Return the (X, Y) coordinate for the center point of the cell that contains the specified text.  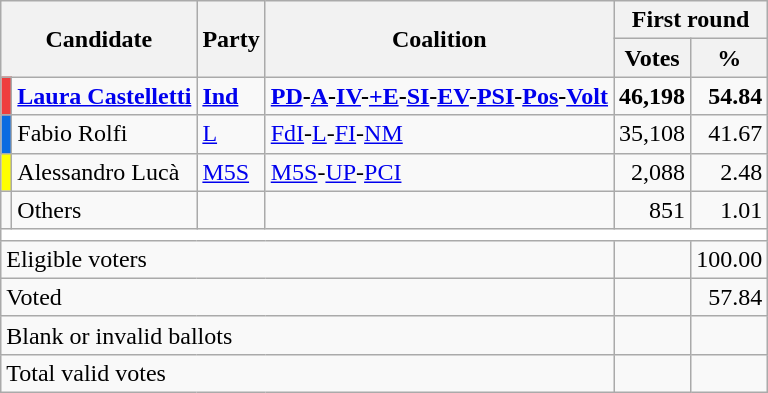
2.48 (730, 172)
PD-A-IV-+E-SI-EV-PSI-Pos-Volt (439, 96)
Coalition (439, 39)
Laura Castelletti (104, 96)
Others (104, 210)
46,198 (652, 96)
Party (231, 39)
FdI-L-FI-NM (439, 134)
Fabio Rolfi (104, 134)
1.01 (730, 210)
L (231, 134)
41.67 (730, 134)
35,108 (652, 134)
100.00 (730, 259)
M5S-UP-PCI (439, 172)
Blank or invalid ballots (308, 335)
Votes (652, 58)
% (730, 58)
Total valid votes (308, 373)
Alessandro Lucà (104, 172)
57.84 (730, 297)
Candidate (99, 39)
851 (652, 210)
Ind (231, 96)
54.84 (730, 96)
Eligible voters (308, 259)
M5S (231, 172)
2,088 (652, 172)
First round (691, 20)
Voted (308, 297)
